Find where the given text appears and provide that cell's center as [X, Y] coordinate. 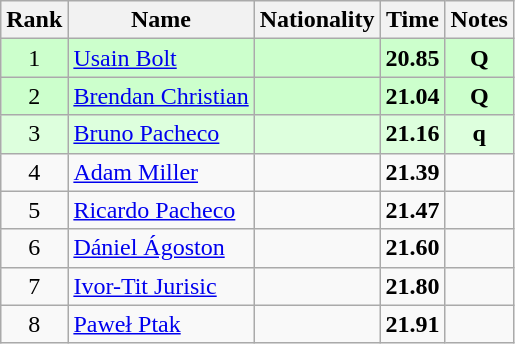
21.91 [412, 324]
21.04 [412, 96]
8 [34, 324]
Paweł Ptak [161, 324]
Ricardo Pacheco [161, 210]
Dániel Ágoston [161, 248]
21.60 [412, 248]
Rank [34, 20]
3 [34, 134]
Bruno Pacheco [161, 134]
20.85 [412, 58]
Usain Bolt [161, 58]
Adam Miller [161, 172]
Time [412, 20]
21.80 [412, 286]
21.39 [412, 172]
Nationality [317, 20]
21.47 [412, 210]
Name [161, 20]
q [479, 134]
Notes [479, 20]
21.16 [412, 134]
Brendan Christian [161, 96]
7 [34, 286]
Ivor-Tit Jurisic [161, 286]
5 [34, 210]
2 [34, 96]
6 [34, 248]
4 [34, 172]
1 [34, 58]
